Capture the cell that displays the provided text and extract its [X, Y] central coordinate. 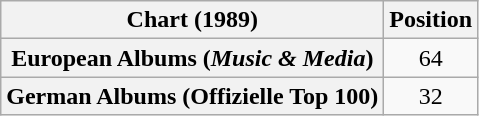
32 [431, 96]
Position [431, 20]
64 [431, 58]
German Albums (Offizielle Top 100) [192, 96]
Chart (1989) [192, 20]
European Albums (Music & Media) [192, 58]
